Identify which cell holds the provided text, then report its (x, y) central coordinate. 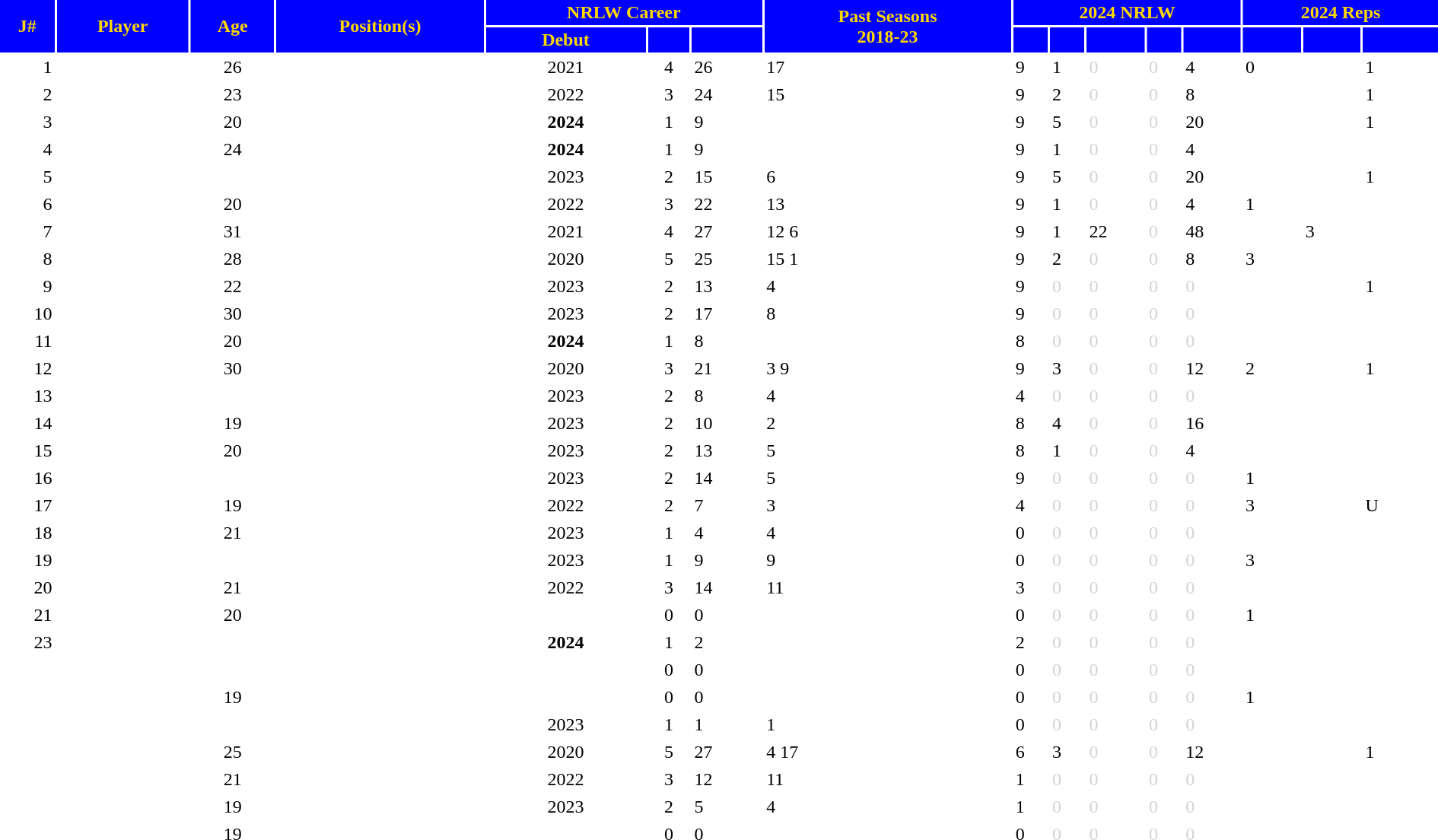
U (1400, 505)
Debut (565, 40)
31 (233, 231)
12 6 (887, 231)
Past Seasons2018-23 (887, 26)
18 (27, 533)
15 1 (887, 259)
2024 Reps (1341, 12)
28 (233, 259)
Player (123, 26)
48 (1212, 231)
NRLW Career (624, 12)
4 17 (887, 752)
2024 NRLW (1128, 12)
Age (233, 26)
J# (27, 26)
Position(s) (380, 26)
3 9 (887, 368)
